Output the (x, y) coordinate of the center of the cell containing the given text.  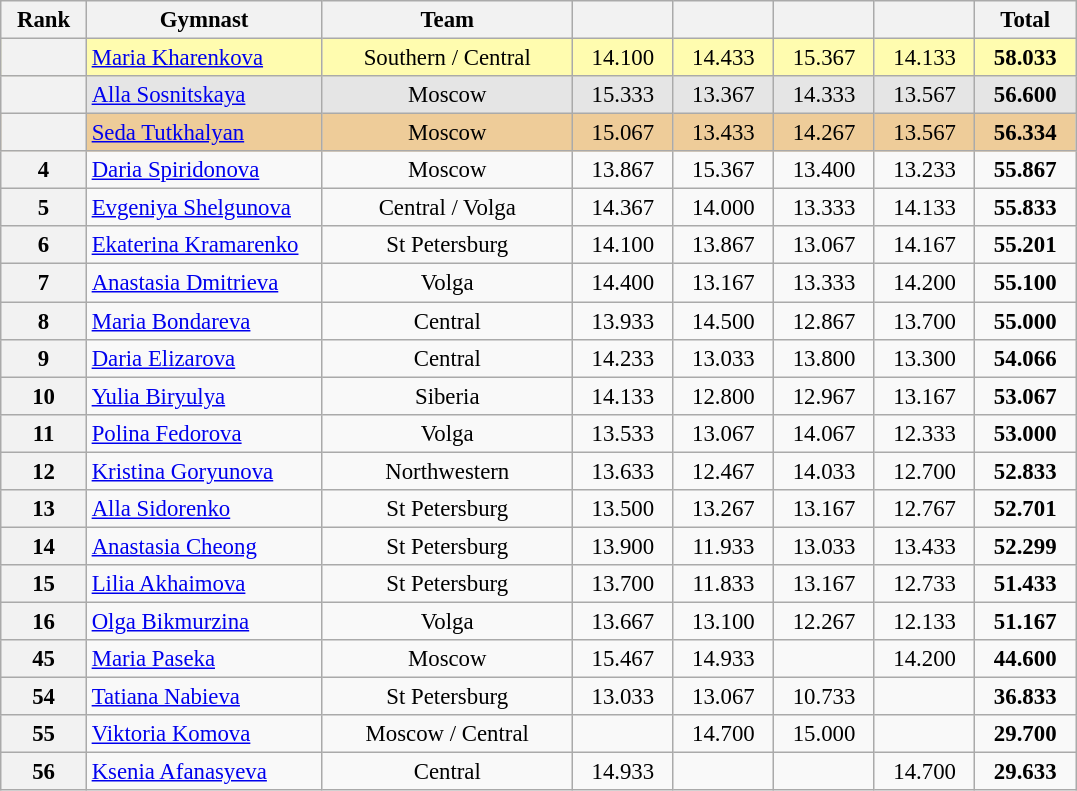
Seda Tutkhalyan (204, 133)
12.767 (924, 509)
Anastasia Cheong (204, 546)
6 (44, 245)
Polina Fedorova (204, 433)
Maria Kharenkova (204, 58)
Team (448, 20)
44.600 (1026, 659)
Alla Sidorenko (204, 509)
11 (44, 433)
Maria Paseka (204, 659)
14.433 (724, 58)
36.833 (1026, 697)
14.267 (824, 133)
14.333 (824, 95)
12.733 (924, 584)
Southern / Central (448, 58)
56 (44, 772)
9 (44, 358)
55.201 (1026, 245)
55.867 (1026, 170)
55.000 (1026, 321)
Northwestern (448, 471)
13.233 (924, 170)
54.066 (1026, 358)
13.500 (624, 509)
15 (44, 584)
Ekaterina Kramarenko (204, 245)
52.833 (1026, 471)
55 (44, 734)
10 (44, 396)
14.067 (824, 433)
Ksenia Afanasyeva (204, 772)
12.267 (824, 621)
Anastasia Dmitrieva (204, 283)
16 (44, 621)
56.334 (1026, 133)
Daria Spiridonova (204, 170)
14.500 (724, 321)
13.667 (624, 621)
14.033 (824, 471)
7 (44, 283)
12.867 (824, 321)
12.133 (924, 621)
12.967 (824, 396)
54 (44, 697)
Maria Bondareva (204, 321)
55.833 (1026, 208)
5 (44, 208)
12.800 (724, 396)
53.067 (1026, 396)
Total (1026, 20)
52.701 (1026, 509)
13.267 (724, 509)
29.633 (1026, 772)
55.100 (1026, 283)
51.167 (1026, 621)
13 (44, 509)
15.333 (624, 95)
8 (44, 321)
58.033 (1026, 58)
Lilia Akhaimova (204, 584)
14.233 (624, 358)
Central / Volga (448, 208)
Viktoria Komova (204, 734)
Yulia Biryulya (204, 396)
12.700 (924, 471)
14.167 (924, 245)
12.467 (724, 471)
Rank (44, 20)
13.533 (624, 433)
10.733 (824, 697)
14 (44, 546)
14.367 (624, 208)
13.367 (724, 95)
Kristina Goryunova (204, 471)
4 (44, 170)
51.433 (1026, 584)
Evgeniya Shelgunova (204, 208)
Tatiana Nabieva (204, 697)
14.400 (624, 283)
13.900 (624, 546)
13.933 (624, 321)
13.300 (924, 358)
12.333 (924, 433)
15.000 (824, 734)
Moscow / Central (448, 734)
Olga Bikmurzina (204, 621)
29.700 (1026, 734)
56.600 (1026, 95)
12 (44, 471)
13.400 (824, 170)
15.467 (624, 659)
Daria Elizarova (204, 358)
14.000 (724, 208)
15.067 (624, 133)
13.800 (824, 358)
13.633 (624, 471)
Gymnast (204, 20)
11.833 (724, 584)
52.299 (1026, 546)
11.933 (724, 546)
Siberia (448, 396)
Alla Sosnitskaya (204, 95)
53.000 (1026, 433)
13.100 (724, 621)
45 (44, 659)
